Identify which cell holds the provided text, then report its (X, Y) central coordinate. 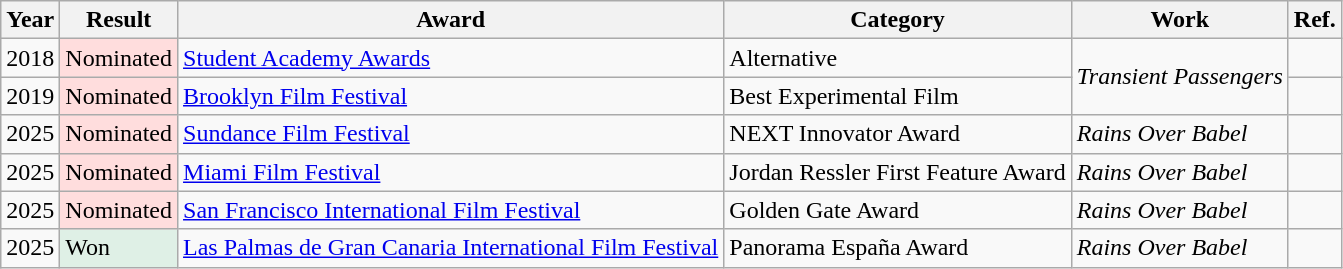
Year (30, 20)
Golden Gate Award (898, 210)
Work (1180, 20)
Sundance Film Festival (451, 134)
Las Palmas de Gran Canaria International Film Festival (451, 248)
Result (119, 20)
NEXT Innovator Award (898, 134)
2018 (30, 58)
Category (898, 20)
Brooklyn Film Festival (451, 96)
Alternative (898, 58)
Ref. (1314, 20)
Panorama España Award (898, 248)
Student Academy Awards (451, 58)
Jordan Ressler First Feature Award (898, 172)
Best Experimental Film (898, 96)
San Francisco International Film Festival (451, 210)
Miami Film Festival (451, 172)
2019 (30, 96)
Won (119, 248)
Transient Passengers (1180, 77)
Award (451, 20)
